Output the (X, Y) coordinate of the center of the cell containing the given text.  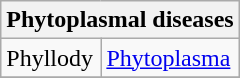
Phytoplasma (170, 58)
Phyllody (51, 58)
Phytoplasmal diseases (120, 20)
